Find where the given text appears and provide that cell's center as (x, y) coordinate. 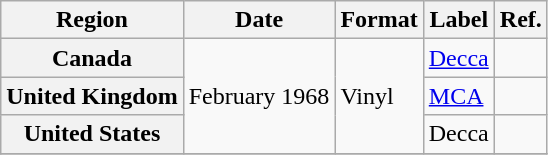
Ref. (520, 20)
Canada (92, 58)
MCA (458, 96)
United States (92, 134)
Vinyl (379, 96)
Format (379, 20)
Date (259, 20)
Label (458, 20)
February 1968 (259, 96)
Region (92, 20)
United Kingdom (92, 96)
